Scan for the cell matching the given text and deliver its [X, Y] coordinate at center. 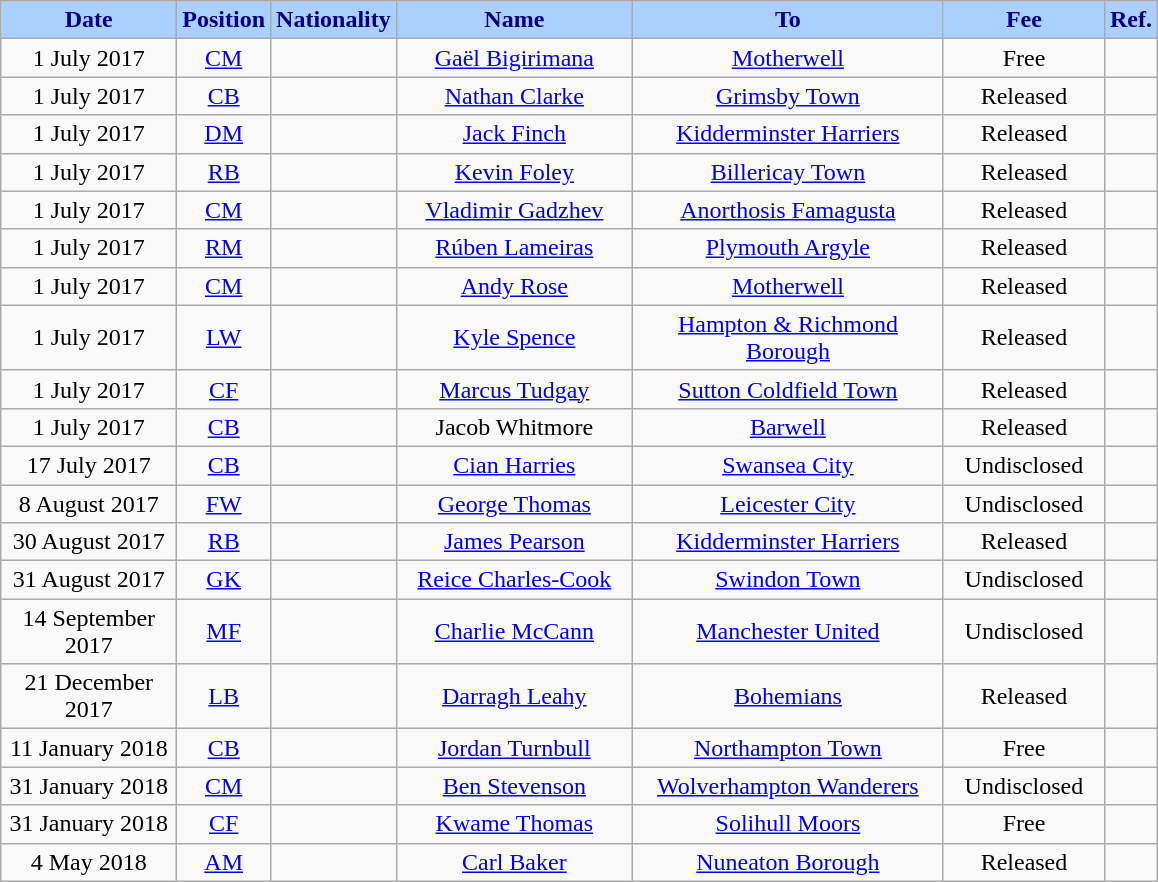
Kevin Foley [514, 172]
Marcus Tudgay [514, 389]
Ref. [1130, 20]
Hampton & Richmond Borough [788, 338]
Darragh Leahy [514, 696]
Swansea City [788, 465]
Rúben Lameiras [514, 248]
11 January 2018 [89, 748]
Position [224, 20]
LW [224, 338]
14 September 2017 [89, 632]
Carl Baker [514, 862]
Sutton Coldfield Town [788, 389]
Barwell [788, 427]
DM [224, 134]
Gaël Bigirimana [514, 58]
Nuneaton Borough [788, 862]
Manchester United [788, 632]
AM [224, 862]
30 August 2017 [89, 542]
21 December 2017 [89, 696]
Date [89, 20]
Leicester City [788, 503]
Vladimir Gadzhev [514, 210]
Jack Finch [514, 134]
George Thomas [514, 503]
RM [224, 248]
GK [224, 580]
Anorthosis Famagusta [788, 210]
Nationality [334, 20]
31 August 2017 [89, 580]
Swindon Town [788, 580]
Solihull Moors [788, 824]
Jordan Turnbull [514, 748]
Nathan Clarke [514, 96]
Plymouth Argyle [788, 248]
Andy Rose [514, 286]
Kwame Thomas [514, 824]
Ben Stevenson [514, 786]
17 July 2017 [89, 465]
Cian Harries [514, 465]
Charlie McCann [514, 632]
Fee [1024, 20]
FW [224, 503]
LB [224, 696]
Name [514, 20]
Billericay Town [788, 172]
8 August 2017 [89, 503]
4 May 2018 [89, 862]
Jacob Whitmore [514, 427]
To [788, 20]
Reice Charles-Cook [514, 580]
MF [224, 632]
Northampton Town [788, 748]
Wolverhampton Wanderers [788, 786]
Kyle Spence [514, 338]
James Pearson [514, 542]
Grimsby Town [788, 96]
Bohemians [788, 696]
